Determine the (X, Y) coordinate at the center of the cell enclosing the given text.  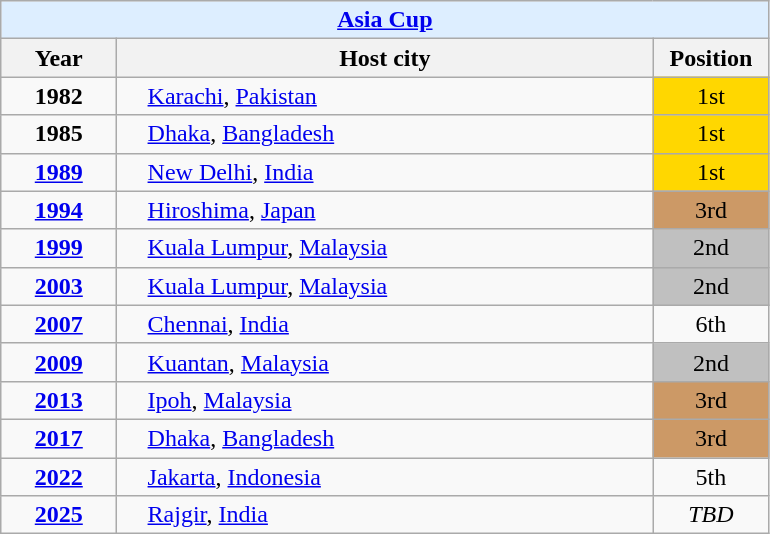
Kuantan, Malaysia (385, 362)
Year (59, 58)
Rajgir, India (385, 515)
Chennai, India (385, 324)
2007 (59, 324)
2003 (59, 286)
New Delhi, India (385, 172)
2013 (59, 400)
Asia Cup (385, 20)
Jakarta, Indonesia (385, 477)
2017 (59, 438)
2022 (59, 477)
TBD (711, 515)
2025 (59, 515)
Host city (385, 58)
1982 (59, 96)
Hiroshima, Japan (385, 210)
Karachi, Pakistan (385, 96)
5th (711, 477)
Position (711, 58)
1985 (59, 134)
1994 (59, 210)
1999 (59, 248)
6th (711, 324)
Ipoh, Malaysia (385, 400)
1989 (59, 172)
2009 (59, 362)
